Return the (X, Y) coordinate for the center point of the cell that contains the specified text.  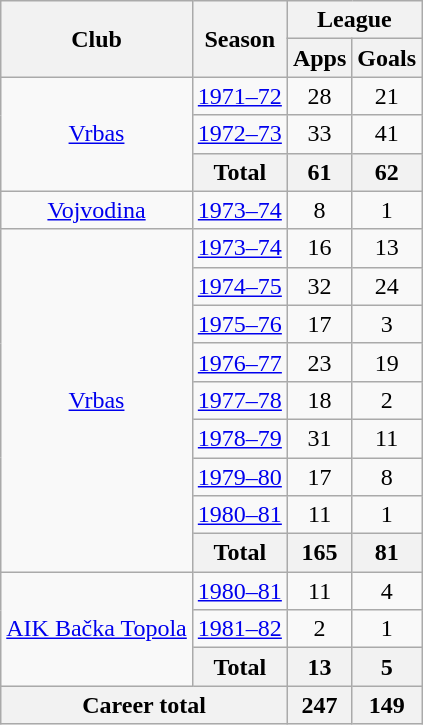
81 (387, 553)
Club (97, 39)
28 (319, 96)
5 (387, 667)
18 (319, 400)
31 (319, 438)
3 (387, 324)
Apps (319, 58)
1975–76 (240, 324)
1978–79 (240, 438)
1981–82 (240, 629)
1972–73 (240, 134)
41 (387, 134)
Vojvodina (97, 210)
Season (240, 39)
Career total (144, 705)
61 (319, 172)
21 (387, 96)
4 (387, 591)
1971–72 (240, 96)
247 (319, 705)
League (354, 20)
1974–75 (240, 286)
24 (387, 286)
33 (319, 134)
23 (319, 362)
AIK Bačka Topola (97, 629)
Goals (387, 58)
1979–80 (240, 477)
16 (319, 248)
1976–77 (240, 362)
19 (387, 362)
1977–78 (240, 400)
165 (319, 553)
149 (387, 705)
62 (387, 172)
32 (319, 286)
